Determine the [x, y] coordinate at the center of the cell enclosing the given text.  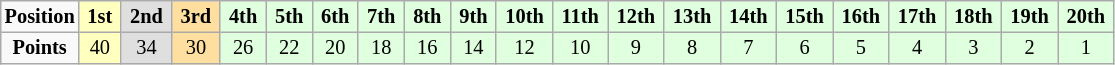
Position [40, 17]
26 [243, 48]
1 [1086, 48]
10 [580, 48]
8 [692, 48]
11th [580, 17]
16 [427, 48]
2 [1030, 48]
16th [861, 17]
Points [40, 48]
17th [917, 17]
2nd [146, 17]
19th [1030, 17]
18 [381, 48]
30 [196, 48]
12th [636, 17]
9th [473, 17]
7th [381, 17]
9 [636, 48]
6th [335, 17]
8th [427, 17]
5 [861, 48]
40 [100, 48]
22 [289, 48]
18th [973, 17]
15th [805, 17]
3 [973, 48]
6 [805, 48]
14th [748, 17]
4th [243, 17]
20th [1086, 17]
7 [748, 48]
1st [100, 17]
4 [917, 48]
5th [289, 17]
10th [524, 17]
13th [692, 17]
3rd [196, 17]
20 [335, 48]
12 [524, 48]
14 [473, 48]
34 [146, 48]
